Output the (x, y) coordinate of the center of the cell containing the given text.  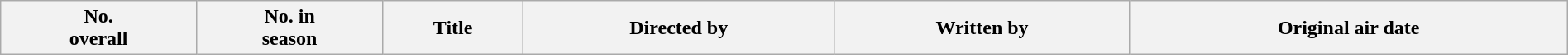
Title (453, 28)
Directed by (678, 28)
Original air date (1348, 28)
No.overall (99, 28)
Written by (982, 28)
No. inseason (289, 28)
